Detect which cell encompasses the target text, then output its [X, Y] center coordinate. 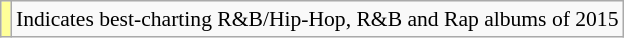
Indicates best-charting R&B/Hip-Hop, R&B and Rap albums of 2015 [318, 19]
